Capture the cell that displays the provided text and extract its [X, Y] central coordinate. 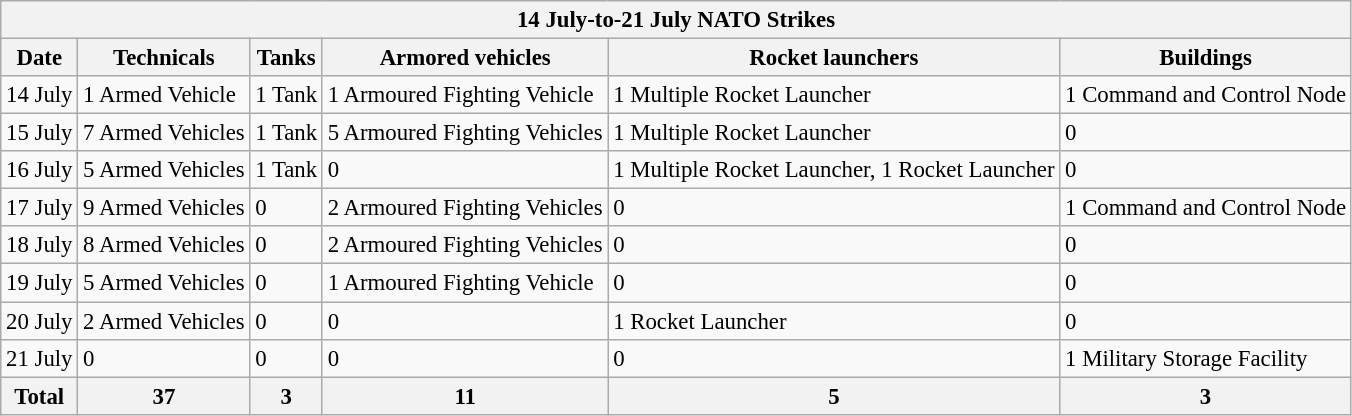
17 July [40, 208]
Date [40, 58]
1 Multiple Rocket Launcher, 1 Rocket Launcher [834, 170]
5 [834, 396]
Tanks [286, 58]
11 [464, 396]
5 Armoured Fighting Vehicles [464, 133]
Buildings [1206, 58]
7 Armed Vehicles [164, 133]
37 [164, 396]
18 July [40, 245]
14 July-to-21 July NATO Strikes [676, 20]
Technicals [164, 58]
20 July [40, 321]
1 Rocket Launcher [834, 321]
Total [40, 396]
19 July [40, 283]
15 July [40, 133]
9 Armed Vehicles [164, 208]
8 Armed Vehicles [164, 245]
1 Military Storage Facility [1206, 358]
Armored vehicles [464, 58]
2 Armed Vehicles [164, 321]
21 July [40, 358]
1 Armed Vehicle [164, 95]
Rocket launchers [834, 58]
16 July [40, 170]
14 July [40, 95]
